Find where the given text appears and provide that cell's center as (x, y) coordinate. 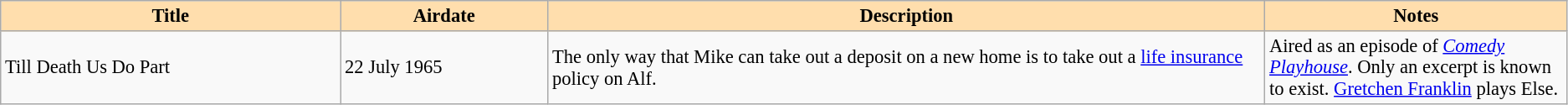
Till Death Us Do Part (171, 67)
Airdate (444, 16)
Notes (1416, 16)
Aired as an episode of Comedy Playhouse. Only an excerpt is known to exist. Gretchen Franklin plays Else. (1416, 67)
Description (907, 16)
22 July 1965 (444, 67)
Title (171, 16)
The only way that Mike can take out a deposit on a new home is to take out a life insurance policy on Alf. (907, 67)
